Return the (X, Y) coordinate for the center point of the cell that contains the specified text.  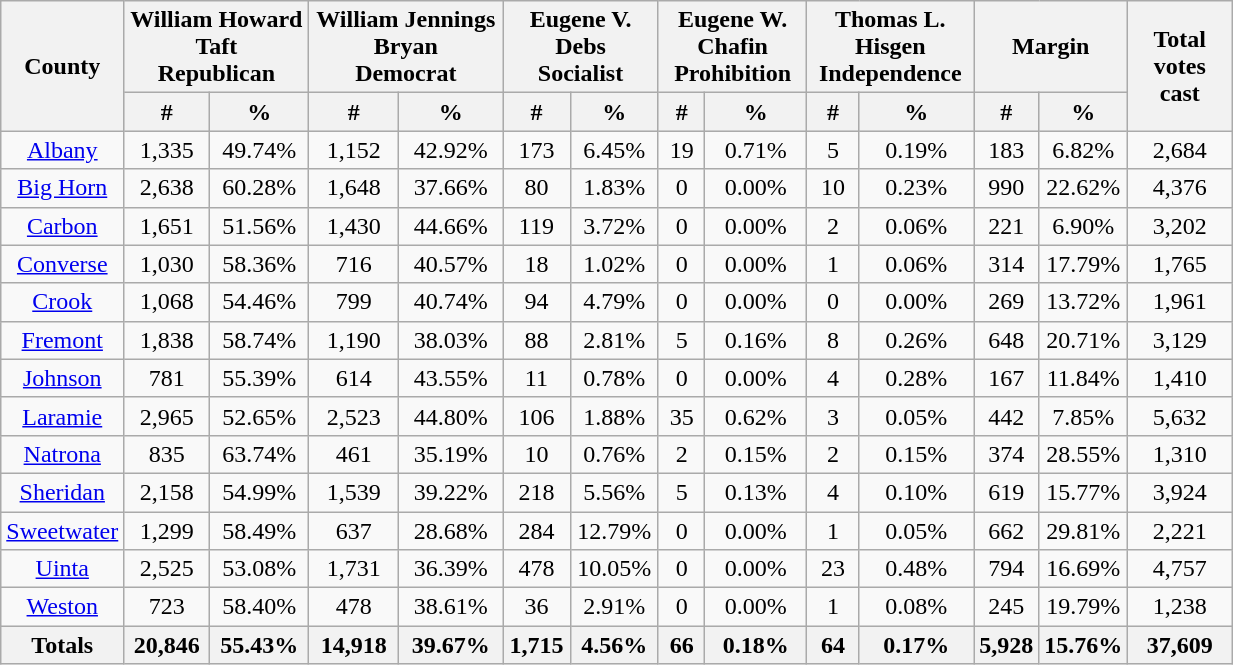
28.55% (1084, 454)
106 (537, 416)
1,539 (354, 492)
Converse (62, 264)
54.99% (260, 492)
39.22% (451, 492)
1,838 (167, 340)
1,430 (354, 226)
1,152 (354, 150)
5,632 (1180, 416)
3,924 (1180, 492)
723 (167, 607)
Totals (62, 645)
1,030 (167, 264)
781 (167, 378)
442 (1006, 416)
2,965 (167, 416)
0.76% (614, 454)
63.74% (260, 454)
Natrona (62, 454)
42.92% (451, 150)
0.78% (614, 378)
374 (1006, 454)
3,202 (1180, 226)
0.62% (756, 416)
11 (537, 378)
64 (833, 645)
Eugene V. DebsSocialist (581, 47)
0.13% (756, 492)
173 (537, 150)
1,299 (167, 531)
1,068 (167, 302)
461 (354, 454)
36.39% (451, 569)
1,310 (1180, 454)
44.80% (451, 416)
94 (537, 302)
2,525 (167, 569)
2.81% (614, 340)
35 (681, 416)
55.43% (260, 645)
11.84% (1084, 378)
3.72% (614, 226)
1,715 (537, 645)
Albany (62, 150)
1,648 (354, 188)
4.56% (614, 645)
18 (537, 264)
29.81% (1084, 531)
39.67% (451, 645)
44.66% (451, 226)
1,765 (1180, 264)
2,158 (167, 492)
990 (1006, 188)
Laramie (62, 416)
0.10% (916, 492)
167 (1006, 378)
19.79% (1084, 607)
58.74% (260, 340)
20,846 (167, 645)
Carbon (62, 226)
183 (1006, 150)
2.91% (614, 607)
1,961 (1180, 302)
794 (1006, 569)
0.17% (916, 645)
614 (354, 378)
43.55% (451, 378)
52.65% (260, 416)
637 (354, 531)
2,684 (1180, 150)
Crook (62, 302)
40.57% (451, 264)
0.28% (916, 378)
19 (681, 150)
0.23% (916, 188)
22.62% (1084, 188)
119 (537, 226)
0.48% (916, 569)
3 (833, 416)
835 (167, 454)
0.18% (756, 645)
716 (354, 264)
58.49% (260, 531)
William Jennings BryanDemocrat (406, 47)
58.36% (260, 264)
14,918 (354, 645)
51.56% (260, 226)
37,609 (1180, 645)
0.71% (756, 150)
Total votes cast (1180, 66)
17.79% (1084, 264)
1,335 (167, 150)
53.08% (260, 569)
221 (1006, 226)
218 (537, 492)
16.69% (1084, 569)
Eugene W. ChafinProhibition (732, 47)
23 (833, 569)
66 (681, 645)
6.90% (1084, 226)
38.61% (451, 607)
40.74% (451, 302)
7.85% (1084, 416)
2,523 (354, 416)
Weston (62, 607)
80 (537, 188)
58.40% (260, 607)
4,757 (1180, 569)
60.28% (260, 188)
799 (354, 302)
38.03% (451, 340)
1,190 (354, 340)
10.05% (614, 569)
20.71% (1084, 340)
Uinta (62, 569)
0.26% (916, 340)
1.83% (614, 188)
35.19% (451, 454)
619 (1006, 492)
3,129 (1180, 340)
Margin (1051, 47)
54.46% (260, 302)
6.45% (614, 150)
314 (1006, 264)
Thomas L. HisgenIndependence (890, 47)
12.79% (614, 531)
648 (1006, 340)
13.72% (1084, 302)
15.77% (1084, 492)
1.88% (614, 416)
0.16% (756, 340)
28.68% (451, 531)
0.19% (916, 150)
2,221 (1180, 531)
0.08% (916, 607)
4,376 (1180, 188)
1,651 (167, 226)
8 (833, 340)
49.74% (260, 150)
1.02% (614, 264)
Sheridan (62, 492)
37.66% (451, 188)
5.56% (614, 492)
36 (537, 607)
5,928 (1006, 645)
William Howard TaftRepublican (216, 47)
269 (1006, 302)
88 (537, 340)
1,731 (354, 569)
County (62, 66)
662 (1006, 531)
2,638 (167, 188)
284 (537, 531)
Fremont (62, 340)
1,238 (1180, 607)
Johnson (62, 378)
1,410 (1180, 378)
6.82% (1084, 150)
245 (1006, 607)
Sweetwater (62, 531)
15.76% (1084, 645)
Big Horn (62, 188)
4.79% (614, 302)
55.39% (260, 378)
